Scan for the cell matching the given text and deliver its (X, Y) coordinate at center. 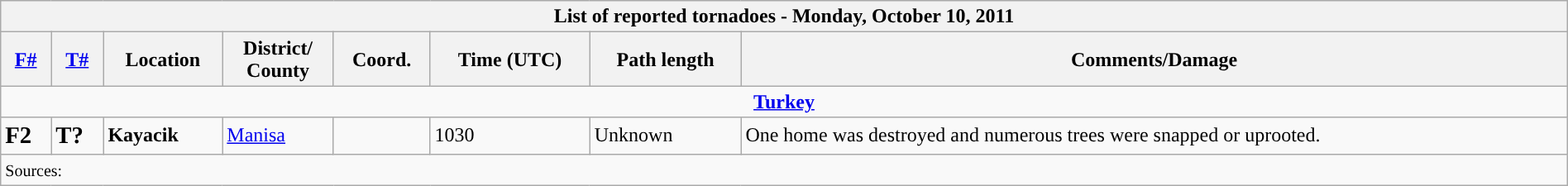
1030 (509, 136)
Unknown (665, 136)
T# (78, 60)
Location (163, 60)
One home was destroyed and numerous trees were snapped or uprooted. (1154, 136)
T? (78, 136)
District/County (278, 60)
Time (UTC) (509, 60)
F# (26, 60)
Manisa (278, 136)
Comments/Damage (1154, 60)
Path length (665, 60)
F2 (26, 136)
Turkey (784, 102)
List of reported tornadoes - Monday, October 10, 2011 (784, 17)
Sources: (784, 169)
Coord. (382, 60)
Kayacik (163, 136)
